Identify which cell holds the provided text, then report its [X, Y] central coordinate. 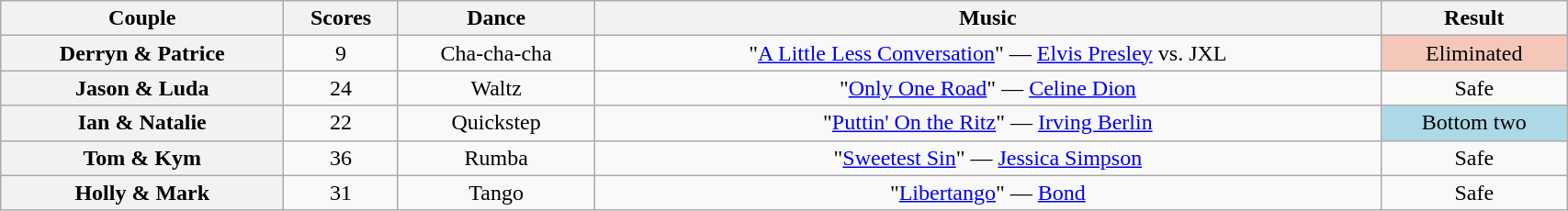
Derryn & Patrice [142, 53]
Eliminated [1474, 53]
36 [342, 158]
Bottom two [1474, 123]
Result [1474, 18]
Ian & Natalie [142, 123]
Music [988, 18]
Tango [496, 193]
Tom & Kym [142, 158]
"Libertango" — Bond [988, 193]
"Only One Road" — Celine Dion [988, 88]
24 [342, 88]
31 [342, 193]
Rumba [496, 158]
Couple [142, 18]
9 [342, 53]
22 [342, 123]
Waltz [496, 88]
"Puttin' On the Ritz" — Irving Berlin [988, 123]
Dance [496, 18]
Holly & Mark [142, 193]
Cha-cha-cha [496, 53]
Jason & Luda [142, 88]
"Sweetest Sin" — Jessica Simpson [988, 158]
Scores [342, 18]
Quickstep [496, 123]
"A Little Less Conversation" — Elvis Presley vs. JXL [988, 53]
